Return [x, y] of the center of cell containing provided text 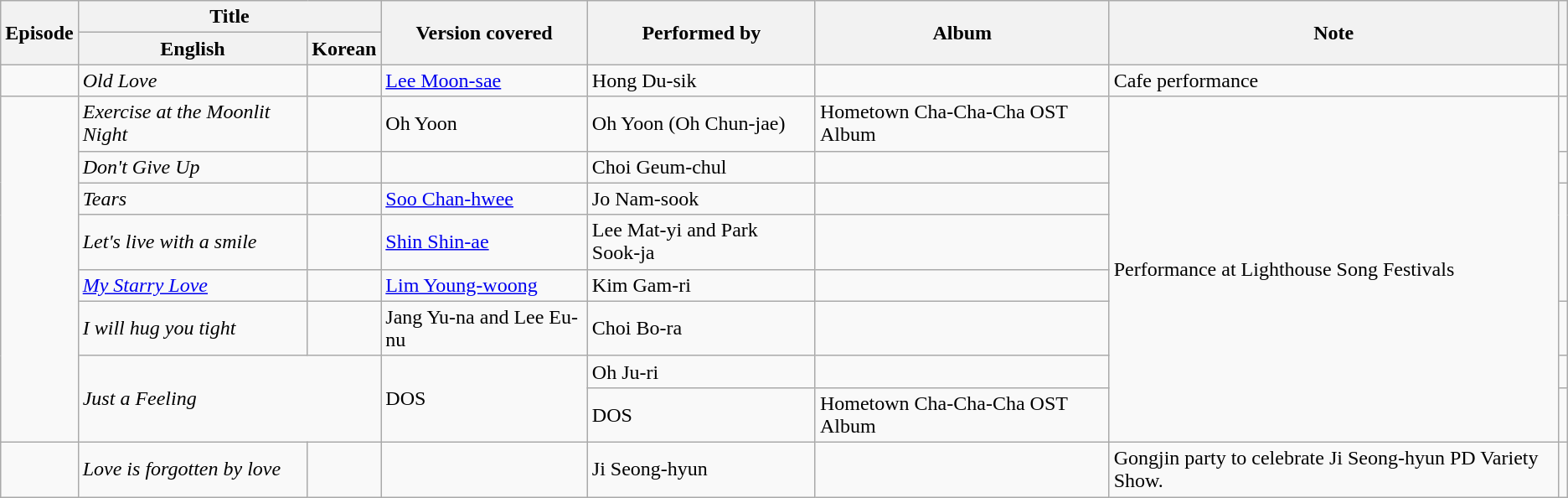
Jang Yu-na and Lee Eu-nu [484, 329]
Cafe performance [1333, 80]
Lim Young-woong [484, 285]
Jo Nam-sook [701, 199]
Title [230, 17]
Ji Seong-hyun [701, 469]
My Starry Love [193, 285]
Soo Chan-hwee [484, 199]
Oh Yoon (Oh Chun-jae) [701, 124]
Performance at Lighthouse Song Festivals [1333, 269]
Gongjin party to celebrate Ji Seong-hyun PD Variety Show. [1333, 469]
I will hug you tight [193, 329]
Just a Feeling [230, 399]
Note [1333, 33]
Korean [344, 49]
Tears [193, 199]
Version covered [484, 33]
Old Love [193, 80]
Lee Mat-yi and Park Sook-ja [701, 241]
Shin Shin-ae [484, 241]
Kim Gam-ri [701, 285]
Choi Geum-chul [701, 167]
Exercise at the Moonlit Night [193, 124]
Don't Give Up [193, 167]
Love is forgotten by love [193, 469]
Episode [39, 33]
Performed by [701, 33]
Lee Moon-sae [484, 80]
Hong Du-sik [701, 80]
Let's live with a smile [193, 241]
Oh Yoon [484, 124]
Oh Ju-ri [701, 371]
Choi Bo-ra [701, 329]
Album [962, 33]
English [193, 49]
